From the cell containing the given text, extract its center point as (X, Y) coordinate. 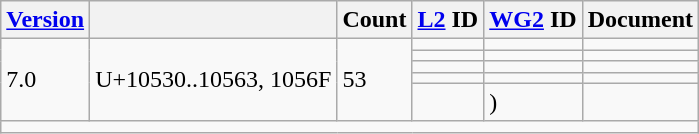
L2 ID (448, 20)
Count (374, 20)
53 (374, 80)
Version (46, 20)
Document (640, 20)
WG2 ID (533, 20)
7.0 (46, 80)
) (533, 102)
U+10530..10563, 1056F (214, 80)
